Pinpoint the cell where the given text exists, returning its (X, Y) midpoint coordinate. 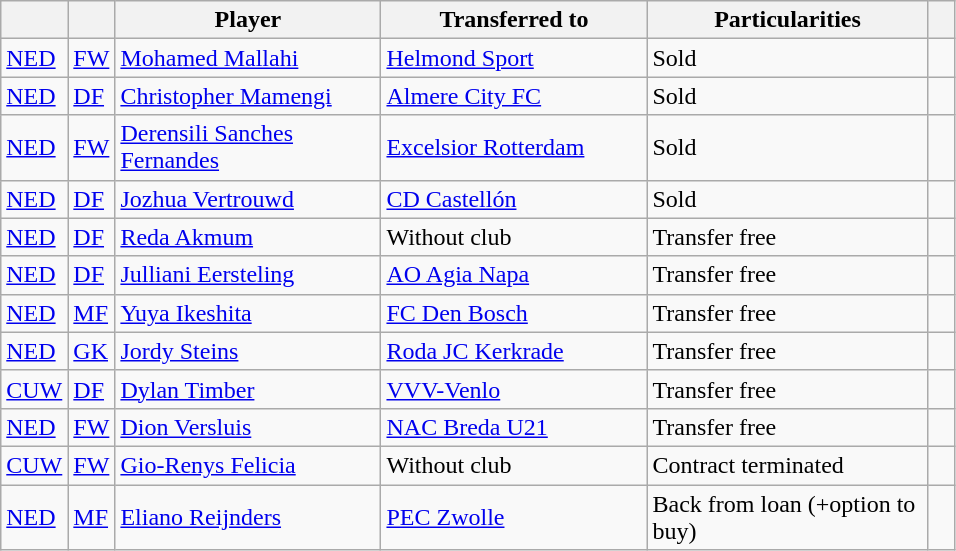
Almere City FC (514, 96)
Jozhua Vertrouwd (248, 199)
Helmond Sport (514, 58)
Dylan Timber (248, 389)
Yuya Ikeshita (248, 313)
CD Castellón (514, 199)
Reda Akmum (248, 237)
Julliani Eersteling (248, 275)
Particularities (788, 20)
Eliano Reijnders (248, 516)
FC Den Bosch (514, 313)
Back from loan (+option to buy) (788, 516)
Christopher Mamengi (248, 96)
AO Agia Napa (514, 275)
Jordy Steins (248, 351)
Derensili Sanches Fernandes (248, 148)
PEC Zwolle (514, 516)
Transferred to (514, 20)
Excelsior Rotterdam (514, 148)
Contract terminated (788, 465)
Roda JC Kerkrade (514, 351)
Gio-Renys Felicia (248, 465)
GK (92, 351)
NAC Breda U21 (514, 427)
Dion Versluis (248, 427)
Mohamed Mallahi (248, 58)
Player (248, 20)
VVV-Venlo (514, 389)
